Extract the [x, y] coordinate from the center of the cell holding the provided text.  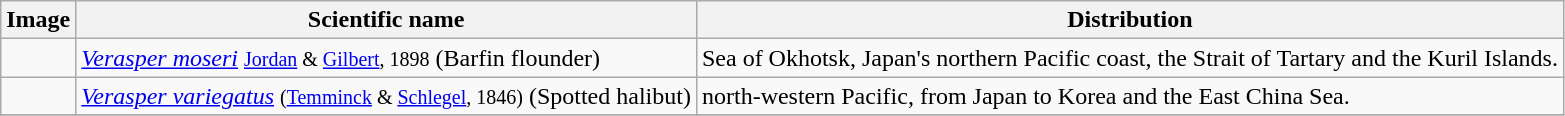
Distribution [1130, 20]
north-western Pacific, from Japan to Korea and the East China Sea. [1130, 96]
Scientific name [386, 20]
Sea of Okhotsk, Japan's northern Pacific coast, the Strait of Tartary and the Kuril Islands. [1130, 58]
Verasper variegatus (Temminck & Schlegel, 1846) (Spotted halibut) [386, 96]
Image [38, 20]
Verasper moseri Jordan & Gilbert, 1898 (Barfin flounder) [386, 58]
